Identify which cell holds the provided text, then report its (x, y) central coordinate. 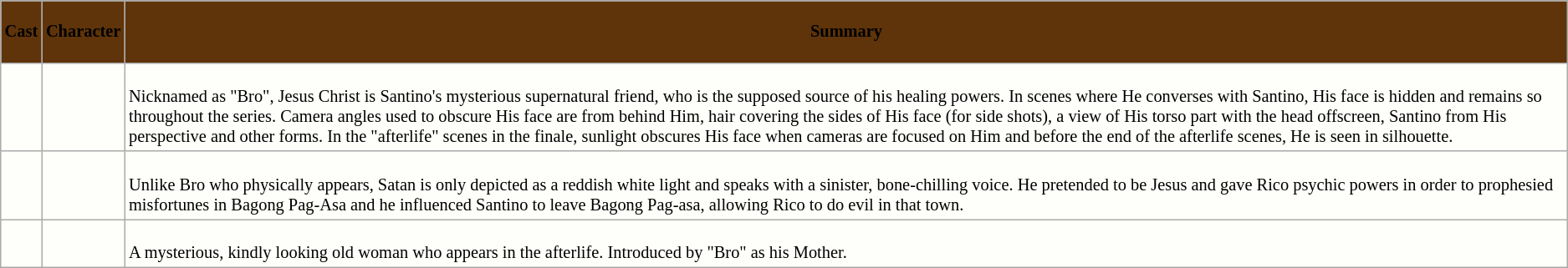
A mysterious, kindly looking old woman who appears in the afterlife. Introduced by "Bro" as his Mother. (846, 243)
Summary (846, 31)
Cast (22, 31)
Character (84, 31)
